Provide the (x, y) coordinate of the cell's center where the given text is located.  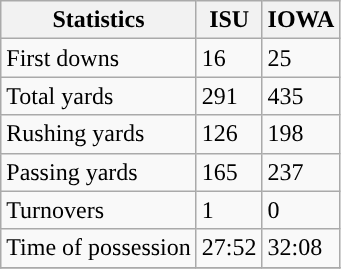
0 (301, 210)
198 (301, 134)
16 (229, 58)
Total yards (99, 96)
ISU (229, 20)
First downs (99, 58)
126 (229, 134)
27:52 (229, 248)
Passing yards (99, 172)
237 (301, 172)
1 (229, 210)
IOWA (301, 20)
Time of possession (99, 248)
25 (301, 58)
Rushing yards (99, 134)
Turnovers (99, 210)
Statistics (99, 20)
32:08 (301, 248)
291 (229, 96)
165 (229, 172)
435 (301, 96)
